Determine the [x, y] coordinate at the center of the cell enclosing the given text.  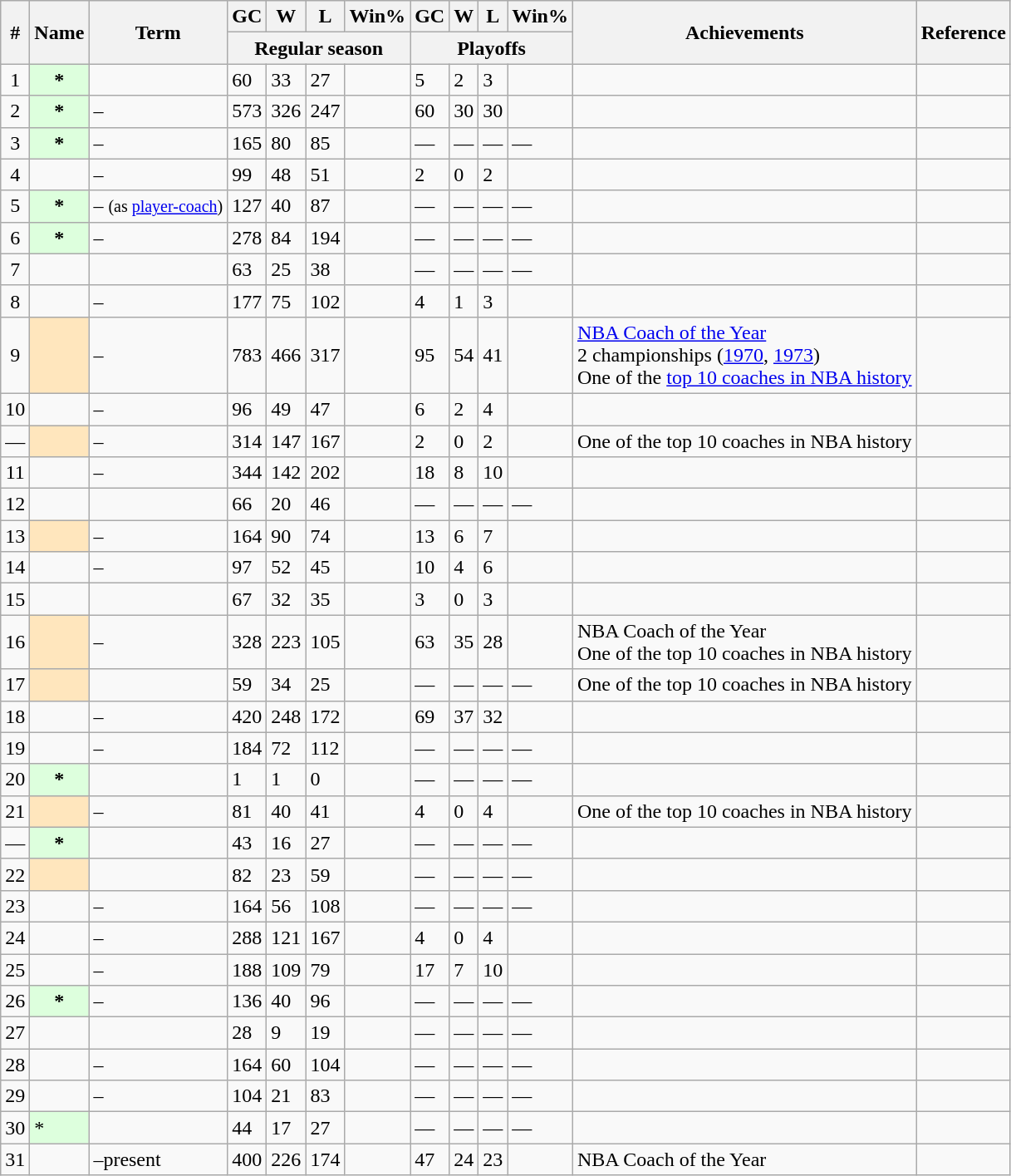
Playoffs [492, 48]
573 [248, 111]
– (as player-coach) [158, 206]
328 [248, 642]
26 [15, 1001]
69 [430, 716]
NBA Coach of the Year2 championships (1970, 1973)One of the top 10 coaches in NBA history [744, 355]
142 [286, 473]
188 [248, 970]
81 [248, 811]
420 [248, 716]
400 [248, 1159]
# [15, 32]
177 [248, 301]
136 [248, 1001]
56 [286, 906]
14 [15, 568]
NBA Coach of the YearOne of the top 10 coaches in NBA history [744, 642]
34 [286, 685]
29 [15, 1096]
102 [326, 301]
48 [286, 175]
82 [248, 874]
43 [248, 843]
67 [248, 599]
37 [464, 716]
75 [286, 301]
33 [286, 80]
121 [286, 937]
Term [158, 32]
248 [286, 716]
Reference [964, 32]
83 [326, 1096]
45 [326, 568]
79 [326, 970]
278 [248, 238]
Regular season [319, 48]
49 [286, 409]
223 [286, 642]
Name [60, 32]
74 [326, 536]
108 [326, 906]
72 [286, 748]
51 [326, 175]
109 [286, 970]
202 [326, 473]
466 [286, 355]
15 [15, 599]
–present [158, 1159]
97 [248, 568]
66 [248, 504]
22 [15, 874]
247 [326, 111]
11 [15, 473]
95 [430, 355]
194 [326, 238]
90 [286, 536]
85 [326, 143]
112 [326, 748]
147 [286, 441]
54 [464, 355]
127 [248, 206]
87 [326, 206]
31 [15, 1159]
52 [286, 568]
326 [286, 111]
165 [248, 143]
NBA Coach of the Year [744, 1159]
314 [248, 441]
105 [326, 642]
44 [248, 1128]
99 [248, 175]
172 [326, 716]
226 [286, 1159]
38 [326, 269]
80 [286, 143]
184 [248, 748]
46 [326, 504]
783 [248, 355]
317 [326, 355]
12 [15, 504]
174 [326, 1159]
84 [286, 238]
Achievements [744, 32]
288 [248, 937]
344 [248, 473]
